Find where the given text appears and provide that cell's center as (x, y) coordinate. 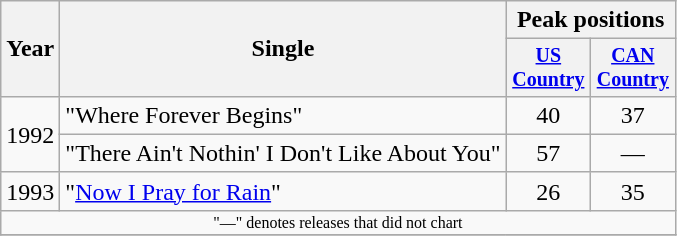
40 (548, 115)
"—" denotes releases that did not chart (338, 222)
1992 (30, 134)
"There Ain't Nothin' I Don't Like About You" (283, 153)
37 (633, 115)
35 (633, 191)
26 (548, 191)
Single (283, 49)
"Where Forever Begins" (283, 115)
— (633, 153)
CAN Country (633, 68)
57 (548, 153)
1993 (30, 191)
Peak positions (590, 20)
"Now I Pray for Rain" (283, 191)
Year (30, 49)
US Country (548, 68)
